Locate the cell with the specified text and output its (x, y) center coordinate. 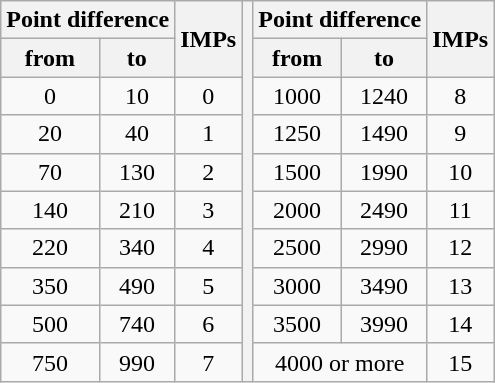
3990 (384, 324)
9 (460, 134)
12 (460, 248)
350 (50, 286)
13 (460, 286)
2490 (384, 210)
3 (208, 210)
40 (137, 134)
14 (460, 324)
210 (137, 210)
7 (208, 362)
500 (50, 324)
1000 (298, 96)
6 (208, 324)
1240 (384, 96)
1990 (384, 172)
750 (50, 362)
2990 (384, 248)
340 (137, 248)
11 (460, 210)
990 (137, 362)
130 (137, 172)
2500 (298, 248)
1250 (298, 134)
1 (208, 134)
3490 (384, 286)
2 (208, 172)
3000 (298, 286)
8 (460, 96)
220 (50, 248)
15 (460, 362)
2000 (298, 210)
70 (50, 172)
3500 (298, 324)
740 (137, 324)
20 (50, 134)
5 (208, 286)
1490 (384, 134)
4 (208, 248)
140 (50, 210)
4000 or more (340, 362)
490 (137, 286)
1500 (298, 172)
